Find where the given text appears and provide that cell's center as (x, y) coordinate. 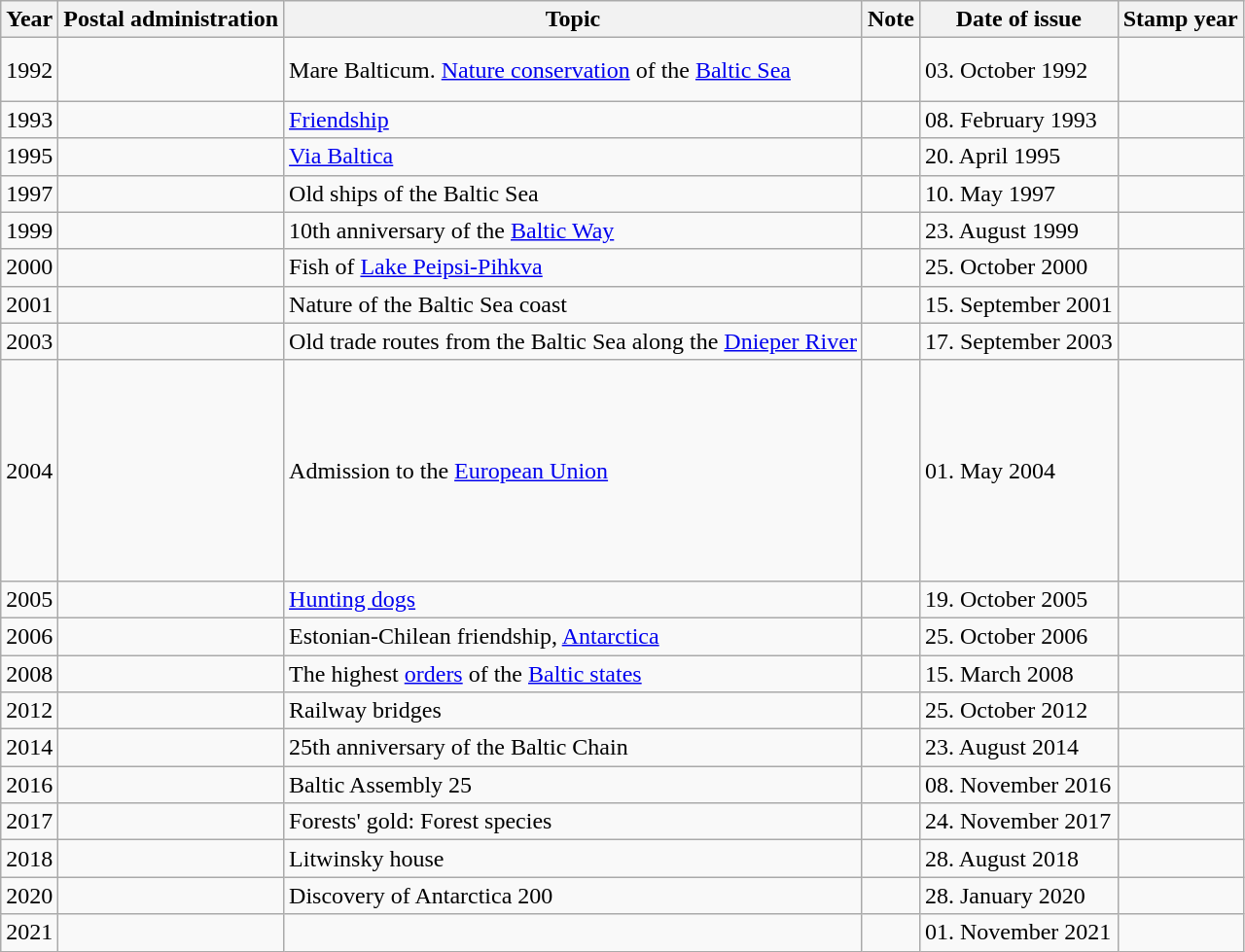
Mare Balticum. Nature conservation of the Baltic Sea (574, 70)
25. October 2000 (1018, 267)
Note (891, 19)
1999 (29, 230)
Admission to the European Union (574, 471)
17. September 2003 (1018, 341)
01. November 2021 (1018, 933)
1992 (29, 70)
Forests' gold: Forest species (574, 822)
Via Baltica (574, 157)
2014 (29, 748)
Nature of the Baltic Sea coast (574, 304)
2017 (29, 822)
2021 (29, 933)
03. October 1992 (1018, 70)
Baltic Assembly 25 (574, 785)
08. February 1993 (1018, 120)
01. May 2004 (1018, 471)
25. October 2012 (1018, 711)
Estonian-Chilean friendship, Antarctica (574, 636)
Stamp year (1181, 19)
15. March 2008 (1018, 674)
10th anniversary of the Baltic Way (574, 230)
Discovery of Antarctica 200 (574, 896)
25th anniversary of the Baltic Chain (574, 748)
23. August 2014 (1018, 748)
2008 (29, 674)
2005 (29, 599)
Railway bridges (574, 711)
The highest orders of the Baltic states (574, 674)
1997 (29, 194)
Litwinsky house (574, 859)
2003 (29, 341)
Fish of Lake Peipsi-Pihkva (574, 267)
1993 (29, 120)
28. January 2020 (1018, 896)
Friendship (574, 120)
2018 (29, 859)
23. August 1999 (1018, 230)
20. April 1995 (1018, 157)
1995 (29, 157)
24. November 2017 (1018, 822)
2006 (29, 636)
28. August 2018 (1018, 859)
2001 (29, 304)
Hunting dogs (574, 599)
15. September 2001 (1018, 304)
2016 (29, 785)
Old trade routes from the Baltic Sea along the Dnieper River (574, 341)
25. October 2006 (1018, 636)
2000 (29, 267)
Date of issue (1018, 19)
08. November 2016 (1018, 785)
10. May 1997 (1018, 194)
Postal administration (171, 19)
19. October 2005 (1018, 599)
2020 (29, 896)
2012 (29, 711)
Old ships of the Baltic Sea (574, 194)
2004 (29, 471)
Topic (574, 19)
Year (29, 19)
